Extract the [X, Y] coordinate from the center of the cell holding the provided text.  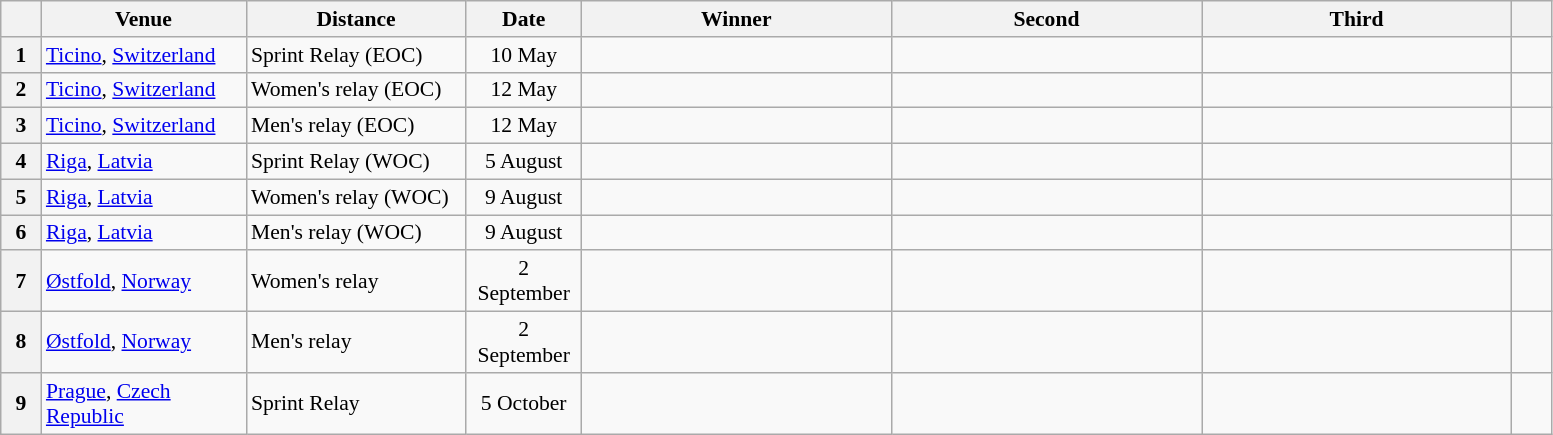
Sprint Relay (WOC) [356, 162]
4 [21, 162]
2 [21, 90]
7 [21, 282]
Date [524, 19]
Men's relay (EOC) [356, 126]
Women's relay (WOC) [356, 197]
Women's relay [356, 282]
3 [21, 126]
Distance [356, 19]
Second [1046, 19]
Third [1357, 19]
Sprint Relay (EOC) [356, 55]
5 October [524, 404]
10 May [524, 55]
6 [21, 233]
Winner [736, 19]
Women's relay (EOC) [356, 90]
8 [21, 342]
1 [21, 55]
9 [21, 404]
Venue [144, 19]
5 [21, 197]
Sprint Relay [356, 404]
Prague, Czech Republic [144, 404]
Men's relay (WOC) [356, 233]
5 August [524, 162]
Men's relay [356, 342]
